Capture the cell that displays the provided text and extract its [X, Y] central coordinate. 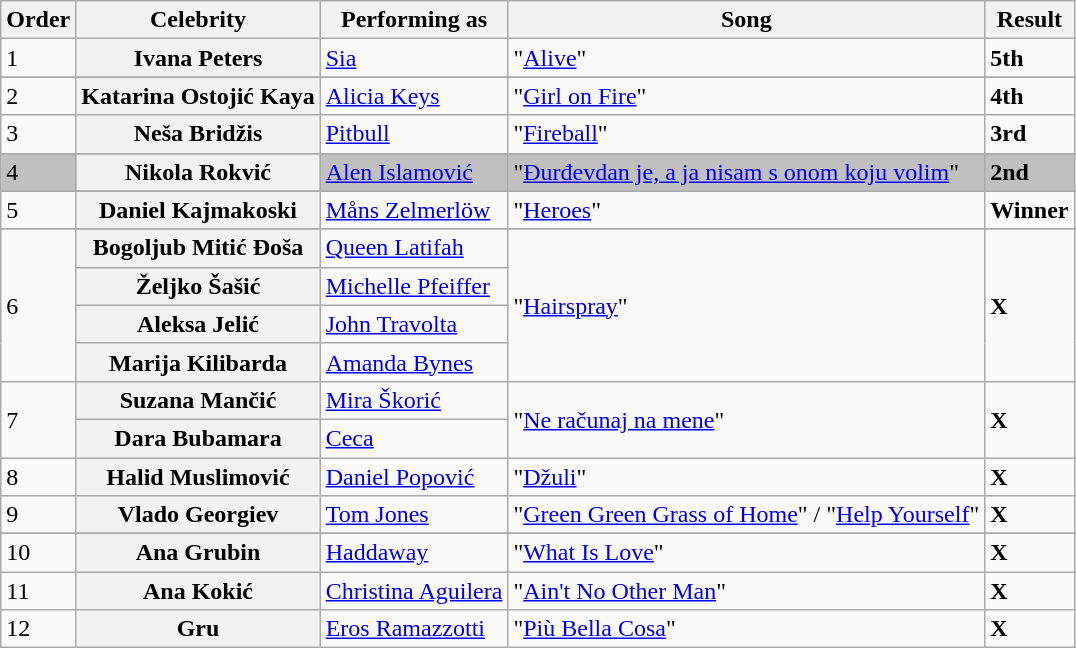
7 [38, 419]
1 [38, 58]
Song [746, 20]
4 [38, 172]
Performing as [414, 20]
Daniel Popović [414, 477]
Order [38, 20]
Vlado Georgiev [198, 515]
11 [38, 591]
6 [38, 305]
Christina Aguilera [414, 591]
9 [38, 515]
Nikola Rokvić [198, 172]
2nd [1030, 172]
Željko Šašić [198, 286]
5 [38, 210]
Sia [414, 58]
Mira Škorić [414, 400]
Marija Kilibarda [198, 362]
Aleksa Jelić [198, 324]
Gru [198, 629]
"Džuli" [746, 477]
"Girl on Fire" [746, 96]
John Travolta [414, 324]
"Đurđevdan je, a ja nisam s onom koju volim" [746, 172]
Katarina Ostojić Kaya [198, 96]
10 [38, 553]
"Hairspray" [746, 305]
Michelle Pfeiffer [414, 286]
"Ain't No Other Man" [746, 591]
Amanda Bynes [414, 362]
Daniel Kajmakoski [198, 210]
Celebrity [198, 20]
Ceca [414, 438]
Suzana Mančić [198, 400]
Alicia Keys [414, 96]
Måns Zelmerlöw [414, 210]
12 [38, 629]
Result [1030, 20]
Halid Muslimović [198, 477]
2 [38, 96]
Pitbull [414, 134]
Haddaway [414, 553]
Alen Islamović [414, 172]
Eros Ramazzotti [414, 629]
"Alive" [746, 58]
5th [1030, 58]
Tom Jones [414, 515]
"Green Green Grass of Home" / "Help Yourself" [746, 515]
"Fireball" [746, 134]
"Ne računaj na mene" [746, 419]
Neša Bridžis [198, 134]
Winner [1030, 210]
Ana Grubin [198, 553]
3rd [1030, 134]
"Heroes" [746, 210]
4th [1030, 96]
Ivana Peters [198, 58]
8 [38, 477]
3 [38, 134]
"What Is Love" [746, 553]
Ana Kokić [198, 591]
Bogoljub Mitić Đoša [198, 248]
Queen Latifah [414, 248]
Dara Bubamara [198, 438]
"Più Bella Cosa" [746, 629]
